Scan for the cell matching the given text and deliver its (X, Y) coordinate at center. 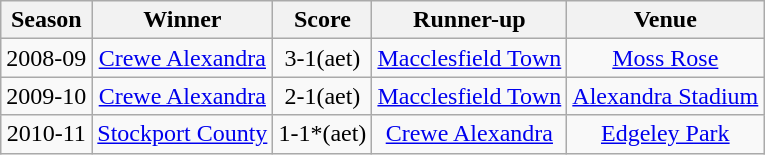
Edgeley Park (666, 134)
Score (322, 20)
1-1*(aet) (322, 134)
Stockport County (182, 134)
2-1(aet) (322, 96)
Venue (666, 20)
Moss Rose (666, 58)
Runner-up (470, 20)
2008-09 (46, 58)
2010-11 (46, 134)
Winner (182, 20)
Season (46, 20)
Alexandra Stadium (666, 96)
3-1(aet) (322, 58)
2009-10 (46, 96)
